Find where the given text appears and provide that cell's center as (x, y) coordinate. 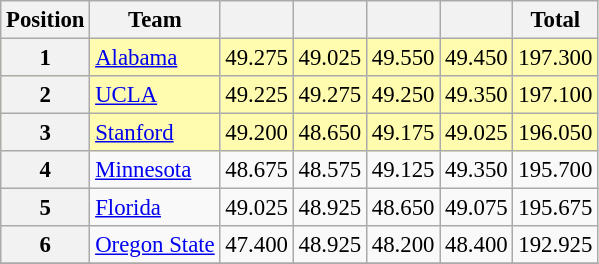
6 (46, 245)
48.575 (330, 170)
49.225 (256, 95)
48.400 (476, 245)
197.100 (556, 95)
Team (155, 20)
Oregon State (155, 245)
48.200 (402, 245)
49.175 (402, 133)
49.450 (476, 58)
195.675 (556, 208)
49.075 (476, 208)
197.300 (556, 58)
Minnesota (155, 170)
Position (46, 20)
4 (46, 170)
UCLA (155, 95)
3 (46, 133)
Total (556, 20)
195.700 (556, 170)
2 (46, 95)
49.250 (402, 95)
47.400 (256, 245)
48.675 (256, 170)
5 (46, 208)
196.050 (556, 133)
192.925 (556, 245)
Stanford (155, 133)
Alabama (155, 58)
49.550 (402, 58)
49.125 (402, 170)
1 (46, 58)
Florida (155, 208)
49.200 (256, 133)
